Return the [x, y] coordinate for the center point of the cell that contains the specified text.  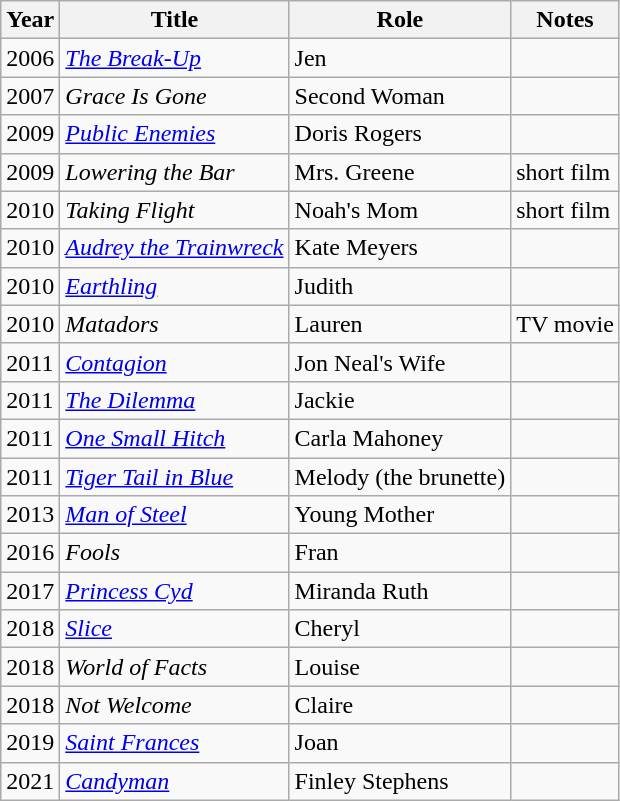
2019 [30, 743]
Judith [400, 286]
2017 [30, 591]
Notes [566, 20]
World of Facts [174, 667]
Slice [174, 629]
Mrs. Greene [400, 172]
Fran [400, 553]
Finley Stephens [400, 781]
2016 [30, 553]
Taking Flight [174, 210]
Lauren [400, 324]
2007 [30, 96]
Cheryl [400, 629]
Title [174, 20]
2013 [30, 515]
Matadors [174, 324]
Claire [400, 705]
Carla Mahoney [400, 438]
Grace Is Gone [174, 96]
Miranda Ruth [400, 591]
Contagion [174, 362]
Doris Rogers [400, 134]
Earthling [174, 286]
Second Woman [400, 96]
Kate Meyers [400, 248]
Noah's Mom [400, 210]
Fools [174, 553]
Saint Frances [174, 743]
Jackie [400, 400]
The Break-Up [174, 58]
Princess Cyd [174, 591]
2006 [30, 58]
Tiger Tail in Blue [174, 477]
Jon Neal's Wife [400, 362]
Not Welcome [174, 705]
Role [400, 20]
Young Mother [400, 515]
One Small Hitch [174, 438]
Joan [400, 743]
Melody (the brunette) [400, 477]
Year [30, 20]
Candyman [174, 781]
Jen [400, 58]
Louise [400, 667]
2021 [30, 781]
Audrey the Trainwreck [174, 248]
TV movie [566, 324]
The Dilemma [174, 400]
Lowering the Bar [174, 172]
Public Enemies [174, 134]
Man of Steel [174, 515]
